Provide the (x, y) coordinate of the cell's center where the given text is located.  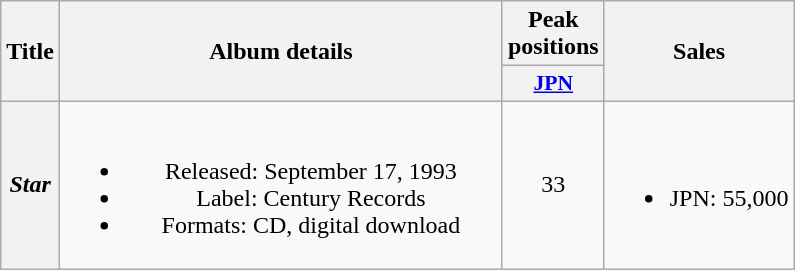
33 (553, 184)
Title (30, 52)
JPN: 55,000 (699, 184)
Star (30, 184)
JPN (553, 84)
Peak positions (553, 34)
Sales (699, 52)
Released: September 17, 1993 Label: Century RecordsFormats: CD, digital download (280, 184)
Album details (280, 52)
